Detect which cell encompasses the target text, then output its [X, Y] center coordinate. 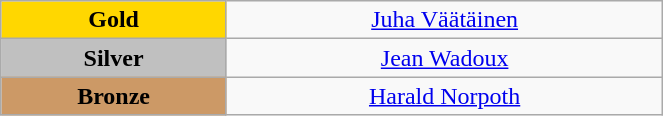
Harald Norpoth [444, 96]
Bronze [114, 96]
Juha Väätäinen [444, 20]
Jean Wadoux [444, 58]
Silver [114, 58]
Gold [114, 20]
